Identify which cell holds the provided text, then report its (X, Y) central coordinate. 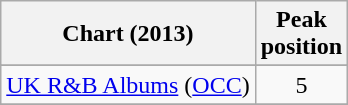
UK R&B Albums (OCC) (128, 85)
Peakposition (301, 34)
Chart (2013) (128, 34)
5 (301, 85)
